Return the (X, Y) coordinate for the center point of the cell that contains the specified text.  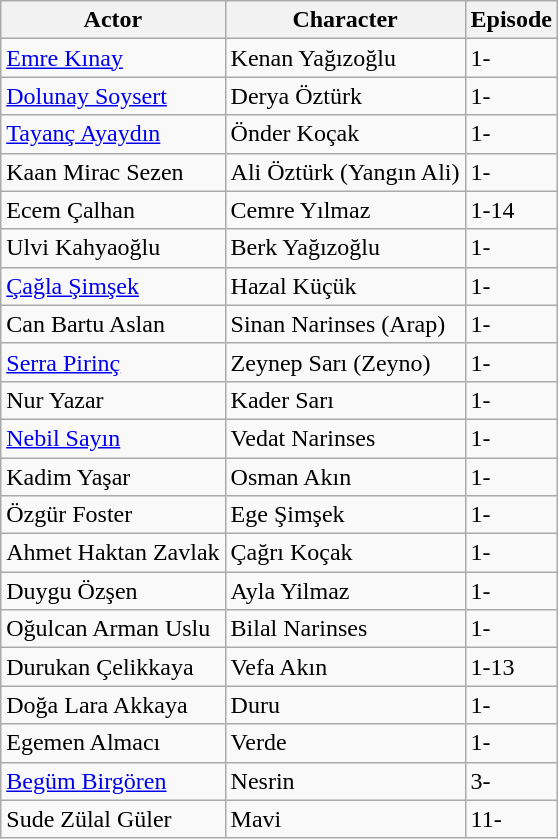
Duru (345, 705)
3- (511, 781)
Sinan Narinses (Arap) (345, 324)
Can Bartu Aslan (113, 324)
Özgür Foster (113, 515)
Ahmet Haktan Zavlak (113, 553)
Ulvi Kahyaoğlu (113, 248)
Character (345, 20)
Emre Kınay (113, 58)
Duygu Özşen (113, 591)
1-13 (511, 667)
Oğulcan Arman Uslu (113, 629)
Çağla Şimşek (113, 286)
Ayla Yilmaz (345, 591)
11- (511, 819)
Dolunay Soysert (113, 96)
Nebil Sayın (113, 438)
Mavi (345, 819)
Tayanç Ayaydın (113, 134)
Hazal Küçük (345, 286)
Nesrin (345, 781)
Önder Koçak (345, 134)
Zeynep Sarı (Zeyno) (345, 362)
Nur Yazar (113, 400)
Ege Şimşek (345, 515)
Actor (113, 20)
1-14 (511, 210)
Kenan Yağızoğlu (345, 58)
Vedat Narinses (345, 438)
Cemre Yılmaz (345, 210)
Bilal Narinses (345, 629)
Ecem Çalhan (113, 210)
Berk Yağızoğlu (345, 248)
Vefa Akın (345, 667)
Verde (345, 743)
Kaan Mirac Sezen (113, 172)
Kader Sarı (345, 400)
Ali Öztürk (Yangın Ali) (345, 172)
Derya Öztürk (345, 96)
Durukan Çelikkaya (113, 667)
Sude Zülal Güler (113, 819)
Episode (511, 20)
Çağrı Koçak (345, 553)
Begüm Birgören (113, 781)
Kadim Yaşar (113, 477)
Osman Akın (345, 477)
Doğa Lara Akkaya (113, 705)
Egemen Almacı (113, 743)
Serra Pirinç (113, 362)
